Capture the cell that displays the provided text and extract its (x, y) central coordinate. 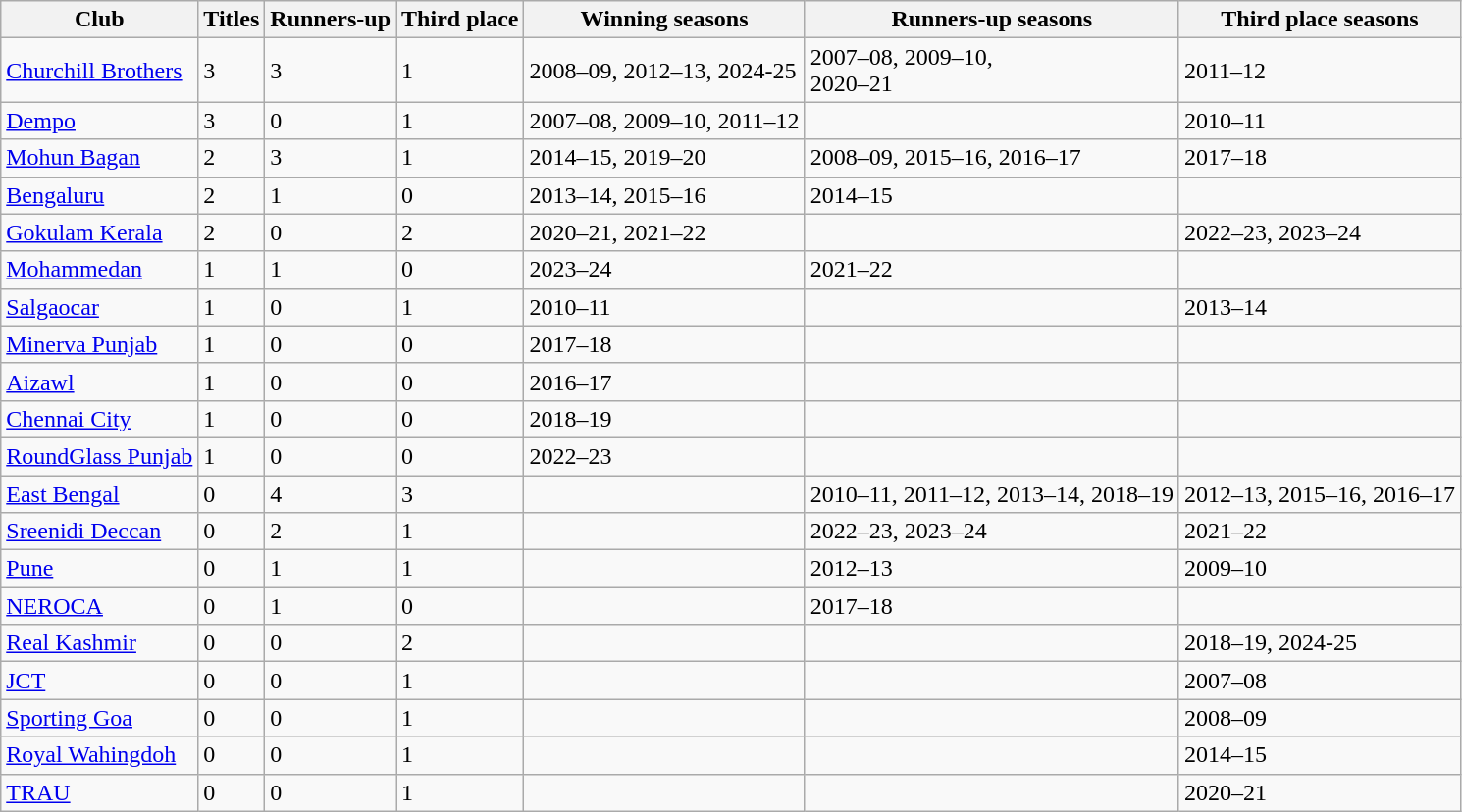
NEROCA (100, 606)
2012–13, 2015–16, 2016–17 (1319, 493)
2007–08 (1319, 681)
Gokulam Kerala (100, 232)
2013–14 (1319, 307)
Chennai City (100, 419)
2010–11, 2011–12, 2013–14, 2018–19 (991, 493)
2023–24 (664, 270)
Third place (460, 20)
Real Kashmir (100, 643)
2020–21, 2021–22 (664, 232)
2011–12 (1319, 71)
Dempo (100, 121)
2012–13 (991, 569)
East Bengal (100, 493)
Third place seasons (1319, 20)
2022–23 (664, 456)
2007–08, 2009–10, 2011–12 (664, 121)
Pune (100, 569)
Sreenidi Deccan (100, 532)
Minerva Punjab (100, 344)
2009–10 (1319, 569)
Sporting Goa (100, 718)
Mohammedan (100, 270)
2016–17 (664, 381)
JCT (100, 681)
2020–21 (1319, 792)
2018–19, 2024-25 (1319, 643)
Winning seasons (664, 20)
Club (100, 20)
2007–08, 2009–10,2020–21 (991, 71)
2008–09 (1319, 718)
2008–09, 2015–16, 2016–17 (991, 158)
Titles (232, 20)
Mohun Bagan (100, 158)
Runners-up seasons (991, 20)
TRAU (100, 792)
2008–09, 2012–13, 2024-25 (664, 71)
4 (331, 493)
2018–19 (664, 419)
Runners-up (331, 20)
2014–15, 2019–20 (664, 158)
Churchill Brothers (100, 71)
Aizawl (100, 381)
Salgaocar (100, 307)
2013–14, 2015–16 (664, 195)
Bengaluru (100, 195)
Royal Wahingdoh (100, 755)
RoundGlass Punjab (100, 456)
